For the text-containing cell, return its midpoint in (X, Y) coordinate format. 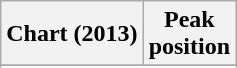
Chart (2013) (72, 34)
Peakposition (189, 34)
